Return the [x, y] coordinate for the center point of the cell that contains the specified text.  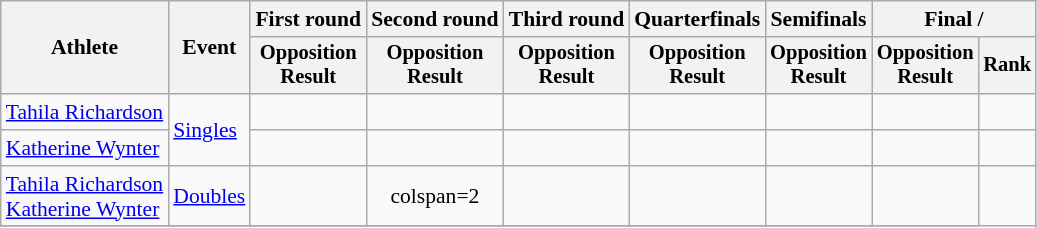
Tahila RichardsonKatherine Wynter [84, 196]
Quarterfinals [697, 19]
Semifinals [818, 19]
Third round [567, 19]
Athlete [84, 48]
Doubles [209, 196]
Event [209, 48]
Second round [435, 19]
colspan=2 [435, 196]
Tahila Richardson [84, 112]
First round [308, 19]
Rank [1007, 66]
Singles [209, 130]
Final / [954, 19]
Katherine Wynter [84, 148]
